Output the (X, Y) coordinate of the center of the cell containing the given text.  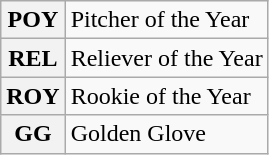
REL (33, 58)
Pitcher of the Year (166, 20)
ROY (33, 96)
Golden Glove (166, 134)
POY (33, 20)
GG (33, 134)
Reliever of the Year (166, 58)
Rookie of the Year (166, 96)
